For the text-containing cell, return its midpoint in [X, Y] coordinate format. 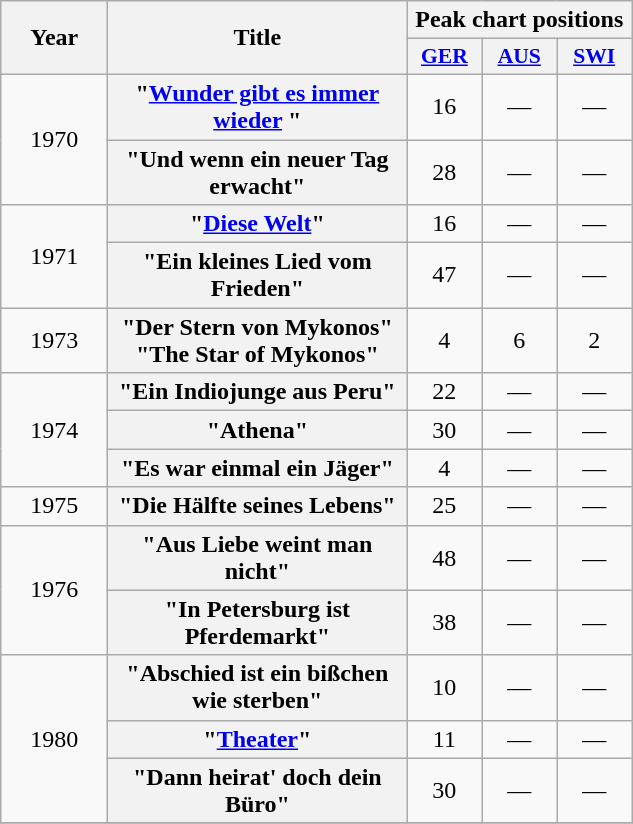
GER [444, 57]
"Dann heirat' doch dein Büro" [258, 790]
"Abschied ist ein bißchen wie sterben" [258, 688]
"Ein kleines Lied vom Frieden" [258, 276]
25 [444, 506]
"Aus Liebe weint man nicht" [258, 558]
1970 [54, 139]
AUS [520, 57]
"Diese Welt" [258, 224]
"Die Hälfte seines Lebens" [258, 506]
48 [444, 558]
1980 [54, 739]
Peak chart positions [520, 20]
"Und wenn ein neuer Tag erwacht" [258, 172]
1974 [54, 430]
2 [594, 340]
"Der Stern von Mykonos""The Star of Mykonos" [258, 340]
11 [444, 739]
1971 [54, 256]
Title [258, 38]
"Theater" [258, 739]
"Es war einmal ein Jäger" [258, 468]
6 [520, 340]
10 [444, 688]
47 [444, 276]
SWI [594, 57]
38 [444, 622]
28 [444, 172]
1973 [54, 340]
"Ein Indiojunge aus Peru" [258, 392]
1975 [54, 506]
1976 [54, 590]
22 [444, 392]
"In Petersburg ist Pferdemarkt" [258, 622]
"Athena" [258, 430]
Year [54, 38]
"Wunder gibt es immer wieder " [258, 106]
